Pinpoint the cell where the given text exists, returning its [x, y] midpoint coordinate. 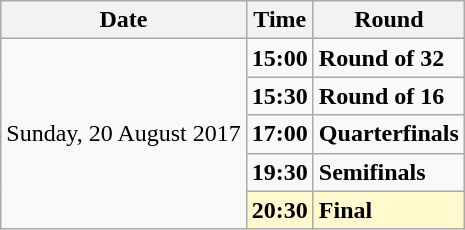
Round of 32 [388, 58]
Semifinals [388, 172]
Quarterfinals [388, 134]
17:00 [280, 134]
Round [388, 20]
Final [388, 210]
Time [280, 20]
15:00 [280, 58]
19:30 [280, 172]
15:30 [280, 96]
Date [124, 20]
20:30 [280, 210]
Sunday, 20 August 2017 [124, 134]
Round of 16 [388, 96]
